From the cell containing the given text, extract its center point as (X, Y) coordinate. 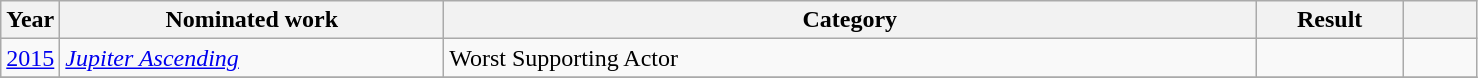
Result (1330, 20)
Category (850, 20)
Nominated work (252, 20)
2015 (30, 58)
Jupiter Ascending (252, 58)
Worst Supporting Actor (850, 58)
Year (30, 20)
